Pinpoint the cell where the given text exists, returning its [x, y] midpoint coordinate. 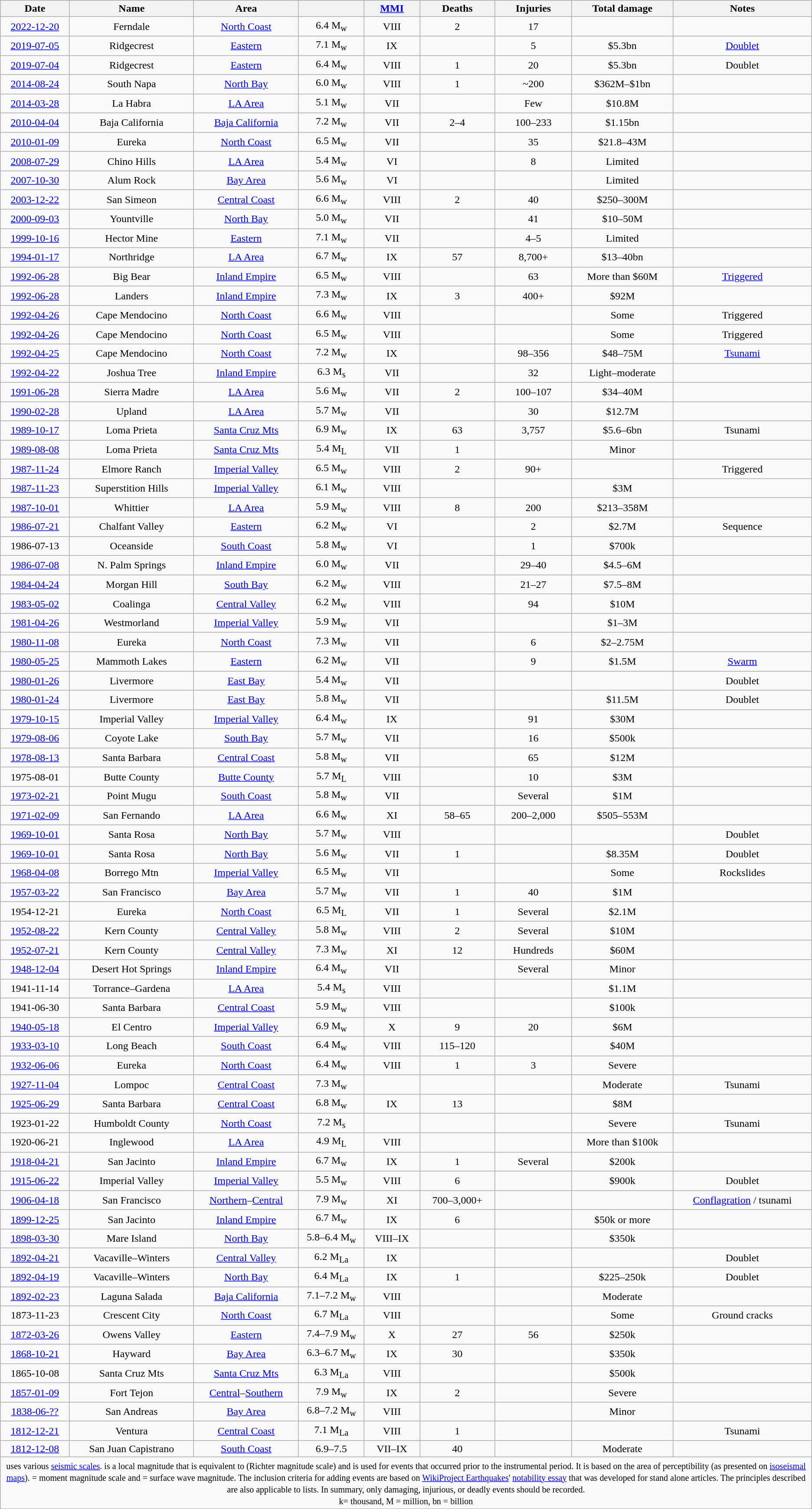
100–107 [534, 392]
$13–40bn [622, 257]
2008-07-29 [35, 161]
$1.15bn [622, 123]
1952-08-22 [35, 931]
56 [534, 1335]
$12.7M [622, 411]
1990-02-28 [35, 411]
6.7 MLa [331, 1315]
1979-08-06 [35, 738]
16 [534, 738]
35 [534, 142]
4–5 [534, 238]
Ferndale [132, 26]
1948-12-04 [35, 969]
Rockslides [742, 873]
$10.8M [622, 103]
1920-06-21 [35, 1142]
Superstition Hills [132, 488]
1973-02-21 [35, 796]
2014-03-28 [35, 103]
$34–40M [622, 392]
1906-04-18 [35, 1200]
6.3 MLa [331, 1373]
6.4 MLa [331, 1277]
Whittier [132, 507]
Coyote Lake [132, 738]
2010-01-09 [35, 142]
Alum Rock [132, 180]
$1–3M [622, 623]
Northridge [132, 257]
7.2 Ms [331, 1123]
Swarm [742, 661]
Owens Valley [132, 1335]
100–233 [534, 123]
1980-11-08 [35, 642]
Torrance–Gardena [132, 988]
5 [534, 46]
San Fernando [132, 815]
41 [534, 219]
Deaths [457, 9]
1989-10-17 [35, 430]
South Napa [132, 84]
Northern–Central [246, 1200]
San Simeon [132, 200]
2022-12-20 [35, 26]
Date [35, 9]
Westmorland [132, 623]
Laguna Salada [132, 1296]
Mare Island [132, 1238]
1954-12-21 [35, 912]
$6M [622, 1027]
1957-03-22 [35, 892]
1986-07-21 [35, 527]
200–2,000 [534, 815]
$200k [622, 1161]
1992-04-25 [35, 354]
29–40 [534, 565]
VIII–IX [392, 1238]
1999-10-16 [35, 238]
$213–358M [622, 507]
1918-04-21 [35, 1161]
1986-07-13 [35, 546]
MMI [392, 9]
12 [457, 950]
$4.5–6M [622, 565]
65 [534, 758]
More than $60M [622, 276]
$250–300M [622, 200]
Sequence [742, 527]
$250k [622, 1335]
Lompoc [132, 1085]
Chalfant Valley [132, 527]
1898-03-30 [35, 1238]
1979-10-15 [35, 719]
21–27 [534, 584]
Ventura [132, 1431]
6.2 MLa [331, 1258]
Elmore Ranch [132, 469]
Ground cracks [742, 1315]
$1.5M [622, 661]
$100k [622, 1007]
Total damage [622, 9]
2000-09-03 [35, 219]
1892-04-21 [35, 1258]
Coalinga [132, 604]
$2.7M [622, 527]
1932-06-06 [35, 1065]
7.4–7.9 Mw [331, 1335]
Few [534, 103]
Desert Hot Springs [132, 969]
6.8–7.2 Mw [331, 1412]
1941-11-14 [35, 988]
1968-04-08 [35, 873]
1872-03-26 [35, 1335]
More than $100k [622, 1142]
6.8 Mw [331, 1104]
$12M [622, 758]
2019-07-05 [35, 46]
1992-04-22 [35, 373]
1923-01-22 [35, 1123]
Injuries [534, 9]
5.8–6.4 Mw [331, 1238]
Morgan Hill [132, 584]
2007-10-30 [35, 180]
8,700+ [534, 257]
6.5 ML [331, 912]
$10–50M [622, 219]
1986-07-08 [35, 565]
$92M [622, 296]
1927-11-04 [35, 1085]
1971-02-09 [35, 815]
N. Palm Springs [132, 565]
6.1 Mw [331, 488]
1925-06-29 [35, 1104]
5.1 Mw [331, 103]
2010-04-04 [35, 123]
58–65 [457, 815]
Hayward [132, 1354]
1873-11-23 [35, 1315]
1987-11-24 [35, 469]
2019-07-04 [35, 65]
El Centro [132, 1027]
$50k or more [622, 1219]
$40M [622, 1046]
2014-08-24 [35, 84]
3,757 [534, 430]
1941-06-30 [35, 1007]
$30M [622, 719]
~200 [534, 84]
1892-04-19 [35, 1277]
7.1–7.2 Mw [331, 1296]
$60M [622, 950]
Inglewood [132, 1142]
Notes [742, 9]
10 [534, 777]
1857-01-09 [35, 1392]
5.7 ML [331, 777]
1991-06-28 [35, 392]
1915-06-22 [35, 1181]
$900k [622, 1181]
1868-10-21 [35, 1354]
1892-02-23 [35, 1296]
$11.5M [622, 700]
1980-01-26 [35, 680]
$2–2.75M [622, 642]
6.3 Ms [331, 373]
1812-12-08 [35, 1449]
$8.35M [622, 854]
94 [534, 604]
6.9–7.5 [331, 1449]
Landers [132, 296]
6.3–6.7 Mw [331, 1354]
$48–75M [622, 354]
San Andreas [132, 1412]
5.0 Mw [331, 219]
1981-04-26 [35, 623]
2–4 [457, 123]
91 [534, 719]
1980-01-24 [35, 700]
Hundreds [534, 950]
400+ [534, 296]
La Habra [132, 103]
$7.5–8M [622, 584]
Light–moderate [622, 373]
VII–IX [392, 1449]
1952-07-21 [35, 950]
1989-08-08 [35, 449]
Crescent City [132, 1315]
1865-10-08 [35, 1373]
13 [457, 1104]
200 [534, 507]
1984-04-24 [35, 584]
5.4 ML [331, 449]
Central–Southern [246, 1392]
$225–250k [622, 1277]
17 [534, 26]
5.5 Mw [331, 1181]
1980-05-25 [35, 661]
Big Bear [132, 276]
1975-08-01 [35, 777]
Sierra Madre [132, 392]
$5.6–6bn [622, 430]
115–120 [457, 1046]
1838-06-?? [35, 1412]
Point Mugu [132, 796]
2003-12-22 [35, 200]
57 [457, 257]
Borrego Mtn [132, 873]
1933-03-10 [35, 1046]
Hector Mine [132, 238]
$700k [622, 546]
Long Beach [132, 1046]
$1.1M [622, 988]
1899-12-25 [35, 1219]
Yountville [132, 219]
Upland [132, 411]
1994-01-17 [35, 257]
San Juan Capistrano [132, 1449]
4.9 ML [331, 1142]
Mammoth Lakes [132, 661]
1983-05-02 [35, 604]
Oceanside [132, 546]
Area [246, 9]
1940-05-18 [35, 1027]
27 [457, 1335]
1987-11-23 [35, 488]
32 [534, 373]
Joshua Tree [132, 373]
7.1 MLa [331, 1431]
Fort Tejon [132, 1392]
Chino Hills [132, 161]
$21.8–43M [622, 142]
$2.1M [622, 912]
Humboldt County [132, 1123]
Conflagration / tsunami [742, 1200]
90+ [534, 469]
700–3,000+ [457, 1200]
$362M–$1bn [622, 84]
1812-12-21 [35, 1431]
$505–553M [622, 815]
98–356 [534, 354]
$8M [622, 1104]
1987-10-01 [35, 507]
1978-08-13 [35, 758]
Name [132, 9]
5.4 Ms [331, 988]
